Return the (X, Y) coordinate for the center point of the cell that contains the specified text.  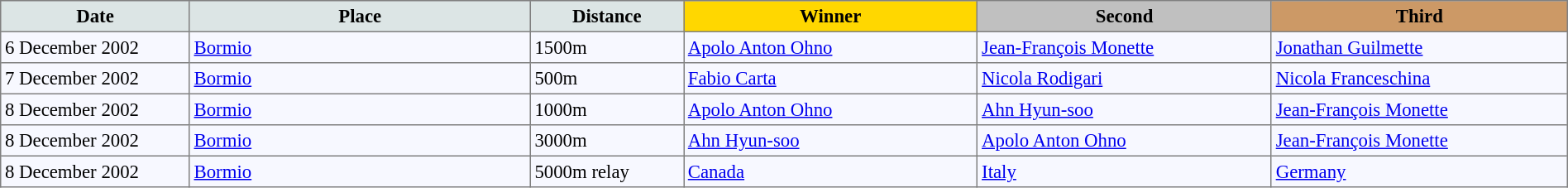
Winner (830, 17)
7 December 2002 (96, 79)
Distance (607, 17)
Italy (1125, 171)
1500m (607, 47)
Date (96, 17)
5000m relay (607, 171)
1000m (607, 109)
Nicola Rodigari (1125, 79)
500m (607, 79)
Germany (1419, 171)
Canada (830, 171)
Place (360, 17)
Third (1419, 17)
3000m (607, 141)
Fabio Carta (830, 79)
Nicola Franceschina (1419, 79)
6 December 2002 (96, 47)
Second (1125, 17)
Jonathan Guilmette (1419, 47)
